Return the (X, Y) coordinate for the center point of the cell that contains the specified text.  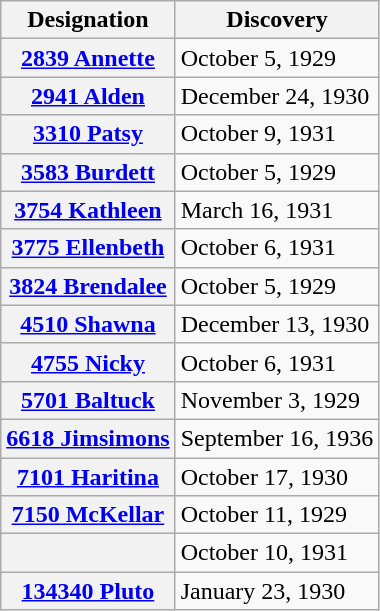
January 23, 1930 (277, 591)
3754 Kathleen (88, 210)
5701 Baltuck (88, 400)
6618 Jimsimons (88, 438)
4510 Shawna (88, 324)
March 16, 1931 (277, 210)
7101 Haritina (88, 477)
Designation (88, 20)
2941 Alden (88, 96)
December 24, 1930 (277, 96)
134340 Pluto (88, 591)
7150 McKellar (88, 515)
3775 Ellenbeth (88, 248)
October 17, 1930 (277, 477)
2839 Annette (88, 58)
3824 Brendalee (88, 286)
October 9, 1931 (277, 134)
Discovery (277, 20)
4755 Nicky (88, 362)
3583 Burdett (88, 172)
3310 Patsy (88, 134)
October 10, 1931 (277, 553)
November 3, 1929 (277, 400)
December 13, 1930 (277, 324)
September 16, 1936 (277, 438)
October 11, 1929 (277, 515)
